Pinpoint the cell where the given text exists, returning its (x, y) midpoint coordinate. 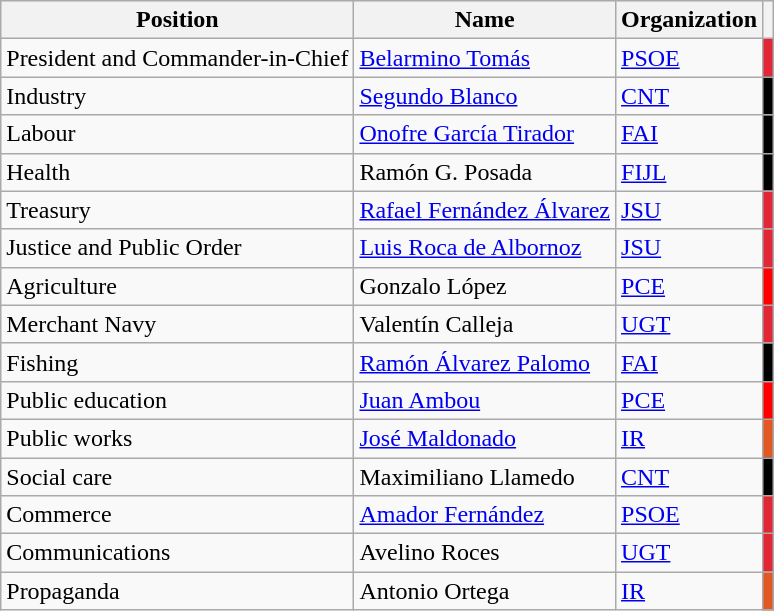
Propaganda (178, 591)
Agriculture (178, 286)
Avelino Roces (485, 553)
Ramón Álvarez Palomo (485, 362)
Juan Ambou (485, 400)
Merchant Navy (178, 324)
FIJL (690, 172)
Justice and Public Order (178, 248)
Onofre García Tirador (485, 134)
Amador Fernández (485, 515)
Antonio Ortega (485, 591)
Communications (178, 553)
Belarmino Tomás (485, 58)
Luis Roca de Albornoz (485, 248)
Maximiliano Llamedo (485, 477)
Health (178, 172)
President and Commander-in-Chief (178, 58)
Public education (178, 400)
Name (485, 20)
Position (178, 20)
Rafael Fernández Álvarez (485, 210)
Treasury (178, 210)
Fishing (178, 362)
Gonzalo López (485, 286)
Ramón G. Posada (485, 172)
José Maldonado (485, 438)
Industry (178, 96)
Social care (178, 477)
Commerce (178, 515)
Labour (178, 134)
Valentín Calleja (485, 324)
Public works (178, 438)
Segundo Blanco (485, 96)
Organization (690, 20)
